Output the (x, y) coordinate of the center of the cell containing the given text.  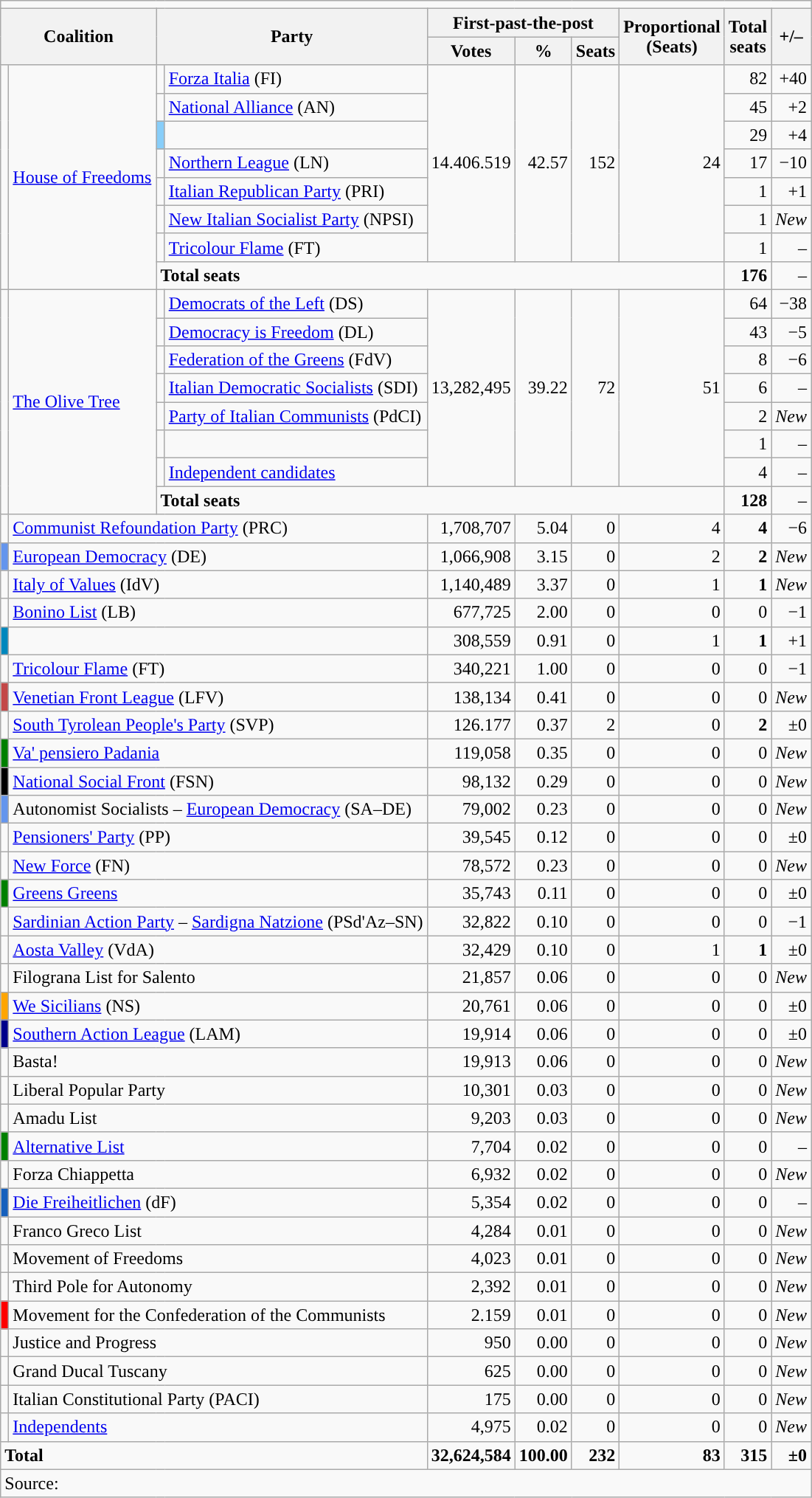
19,914 (471, 1034)
Basta! (218, 1062)
+40 (791, 79)
+/– (791, 37)
0.37 (543, 725)
20,761 (471, 1006)
29 (748, 135)
Coalition (78, 37)
Italian Constitutional Party (PACI) (218, 1399)
625 (471, 1371)
32,822 (471, 922)
Forza Italia (FI) (296, 79)
45 (748, 107)
Bonino List (LB) (218, 612)
1,708,707 (471, 528)
−38 (791, 303)
2.159 (471, 1315)
7,704 (471, 1146)
138,134 (471, 697)
Liberal Popular Party (218, 1090)
Northern League (LN) (296, 163)
Venetian Front League (LFV) (218, 697)
9,203 (471, 1118)
Autonomist Socialists – European Democracy (SA–DE) (218, 810)
Italian Democratic Socialists (SDI) (296, 388)
New Force (FN) (218, 866)
+4 (791, 135)
0.29 (543, 781)
128 (748, 500)
The Olive Tree (83, 401)
232 (595, 1455)
98,132 (471, 781)
3.37 (543, 584)
Filograna List for Salento (218, 978)
Seats (595, 51)
0.41 (543, 697)
19,913 (471, 1062)
Sardinian Action Party – Sardigna Natzione (PSd'Az–SN) (218, 922)
Movement for the Confederation of the Communists (218, 1315)
Democracy is Freedom (DL) (296, 331)
4,284 (471, 1230)
6,932 (471, 1174)
13,282,495 (471, 387)
64 (748, 303)
Franco Greco List (218, 1230)
Aosta Valley (VdA) (218, 950)
8 (748, 360)
New Italian Socialist Party (NPSI) (296, 219)
Third Pole for Autonomy (218, 1287)
Source: (406, 1483)
European Democracy (DE) (218, 556)
2.00 (543, 612)
Federation of the Greens (FdV) (296, 360)
−10 (791, 163)
17 (748, 163)
32,429 (471, 950)
126.177 (471, 725)
South Tyrolean People's Party (SVP) (218, 725)
House of Freedoms (83, 177)
78,572 (471, 866)
Forza Chiappetta (218, 1174)
Votes (471, 51)
Party (292, 37)
14.406.519 (471, 163)
340,221 (471, 669)
72 (595, 387)
First-past-the-post (524, 23)
83 (673, 1455)
1.00 (543, 669)
Greens Greens (218, 894)
1,066,908 (471, 556)
+2 (791, 107)
0.91 (543, 641)
6 (748, 388)
5,354 (471, 1202)
Movement of Freedoms (218, 1259)
Total (214, 1455)
Independents (218, 1427)
175 (471, 1399)
Independent candidates (296, 472)
0.35 (543, 753)
82 (748, 79)
We Sicilians (NS) (218, 1006)
Party of Italian Communists (PdCI) (296, 416)
39.22 (543, 387)
Die Freiheitlichen (dF) (218, 1202)
Pensioners' Party (PP) (218, 838)
−5 (791, 331)
24 (673, 163)
35,743 (471, 894)
0.11 (543, 894)
National Social Front (FSN) (218, 781)
32,624,584 (471, 1455)
5.04 (543, 528)
79,002 (471, 810)
10,301 (471, 1090)
4,975 (471, 1427)
39,545 (471, 838)
43 (748, 331)
Va' pensiero Padania (218, 753)
Communist Refoundation Party (PRC) (218, 528)
119,058 (471, 753)
315 (748, 1455)
Justice and Progress (218, 1343)
100.00 (543, 1455)
51 (673, 387)
950 (471, 1343)
National Alliance (AN) (296, 107)
Proportional (Seats) (673, 37)
0.12 (543, 838)
308,559 (471, 641)
Democrats of the Left (DS) (296, 303)
42.57 (543, 163)
Italian Republican Party (PRI) (296, 191)
Alternative List (218, 1146)
3.15 (543, 556)
2,392 (471, 1287)
677,725 (471, 612)
1,140,489 (471, 584)
Grand Ducal Tuscany (218, 1371)
152 (595, 163)
4,023 (471, 1259)
21,857 (471, 978)
Amadu List (218, 1118)
Southern Action League (LAM) (218, 1034)
176 (748, 275)
Italy of Values (IdV) (218, 584)
% (543, 51)
